Identify which cell holds the provided text, then report its [X, Y] central coordinate. 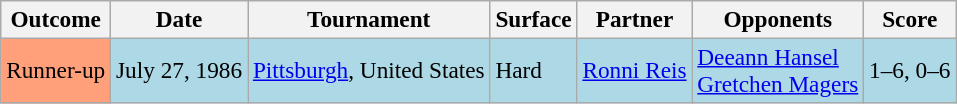
Opponents [778, 19]
Date [180, 19]
Ronni Reis [634, 70]
Tournament [369, 19]
July 27, 1986 [180, 70]
Score [910, 19]
Outcome [56, 19]
Partner [634, 19]
Pittsburgh, United States [369, 70]
Surface [534, 19]
1–6, 0–6 [910, 70]
Runner-up [56, 70]
Deeann Hansel Gretchen Magers [778, 70]
Hard [534, 70]
